Find where the given text appears and provide that cell's center as [x, y] coordinate. 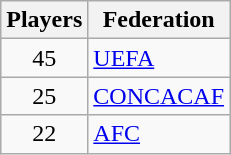
Federation [159, 20]
CONCACAF [159, 96]
Players [44, 20]
AFC [159, 134]
45 [44, 58]
22 [44, 134]
UEFA [159, 58]
25 [44, 96]
